Capture the cell that displays the provided text and extract its [X, Y] central coordinate. 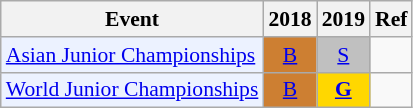
2019 [344, 19]
World Junior Championships [132, 90]
Asian Junior Championships [132, 55]
2018 [290, 19]
G [344, 90]
Event [132, 19]
Ref [391, 19]
S [344, 55]
